Return [x, y] of the center of cell containing provided text 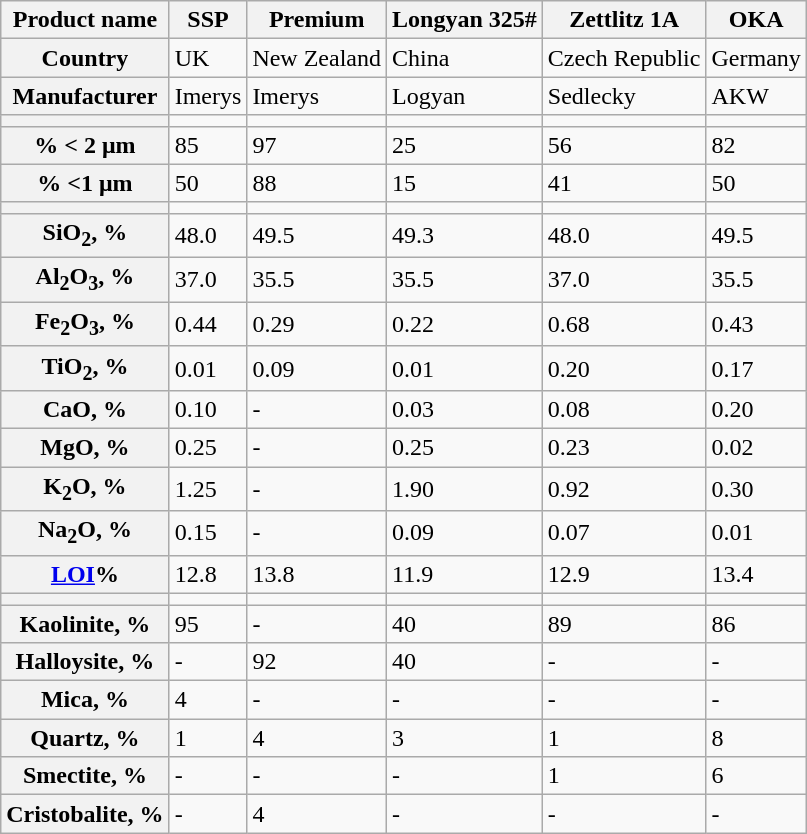
0.02 [756, 448]
88 [317, 183]
Czech Republic [624, 58]
New Zealand [317, 58]
Sedlecky [624, 96]
0.30 [756, 489]
0.03 [465, 410]
12.9 [624, 574]
0.44 [208, 324]
Mica, % [85, 700]
Product name [85, 20]
% < 2 μm [85, 145]
0.22 [465, 324]
25 [465, 145]
56 [624, 145]
AKW [756, 96]
Manufacturer [85, 96]
Fe2O3, % [85, 324]
1.90 [465, 489]
0.68 [624, 324]
0.17 [756, 368]
Smectite, % [85, 776]
Kaolinite, % [85, 623]
CaO, % [85, 410]
41 [624, 183]
TiO2, % [85, 368]
95 [208, 623]
OKA [756, 20]
LOI% [85, 574]
13.8 [317, 574]
0.29 [317, 324]
0.92 [624, 489]
Germany [756, 58]
SiO2, % [85, 235]
Premium [317, 20]
0.08 [624, 410]
1.25 [208, 489]
86 [756, 623]
0.23 [624, 448]
Logyan [465, 96]
15 [465, 183]
97 [317, 145]
Al2O3, % [85, 280]
Longyan 325# [465, 20]
49.3 [465, 235]
Na2O, % [85, 533]
Cristobalite, % [85, 814]
0.43 [756, 324]
0.15 [208, 533]
3 [465, 738]
0.07 [624, 533]
MgO, % [85, 448]
SSP [208, 20]
11.9 [465, 574]
China [465, 58]
13.4 [756, 574]
12.8 [208, 574]
Country [85, 58]
85 [208, 145]
0.10 [208, 410]
89 [624, 623]
Zettlitz 1A [624, 20]
8 [756, 738]
Quartz, % [85, 738]
82 [756, 145]
K2O, % [85, 489]
Halloysite, % [85, 662]
UK [208, 58]
% <1 μm [85, 183]
92 [317, 662]
6 [756, 776]
